Determine the [x, y] coordinate at the center of the cell enclosing the given text.  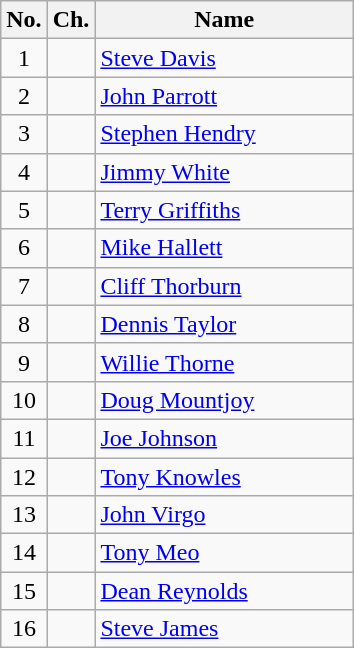
Doug Mountjoy [224, 400]
2 [24, 96]
No. [24, 20]
Terry Griffiths [224, 210]
Tony Meo [224, 553]
John Virgo [224, 515]
Stephen Hendry [224, 134]
Steve Davis [224, 58]
Tony Knowles [224, 477]
4 [24, 172]
Jimmy White [224, 172]
10 [24, 400]
14 [24, 553]
16 [24, 629]
11 [24, 438]
Joe Johnson [224, 438]
Ch. [71, 20]
6 [24, 248]
Mike Hallett [224, 248]
5 [24, 210]
1 [24, 58]
Willie Thorne [224, 362]
Dennis Taylor [224, 324]
John Parrott [224, 96]
Cliff Thorburn [224, 286]
9 [24, 362]
13 [24, 515]
Dean Reynolds [224, 591]
Name [224, 20]
7 [24, 286]
3 [24, 134]
Steve James [224, 629]
8 [24, 324]
12 [24, 477]
15 [24, 591]
